Capture the cell that displays the provided text and extract its [X, Y] central coordinate. 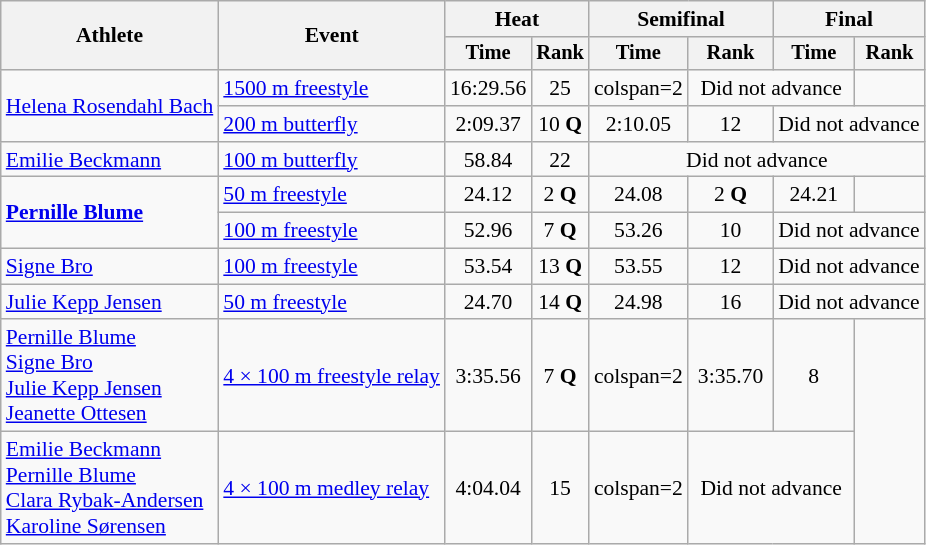
24.21 [814, 195]
53.55 [638, 267]
24.12 [488, 195]
Pernille BlumeSigne BroJulie Kepp JensenJeanette Ottesen [110, 376]
Final [849, 19]
24.98 [638, 302]
24.08 [638, 195]
8 [814, 376]
4 × 100 m medley relay [332, 488]
Athlete [110, 36]
100 m butterfly [332, 160]
13 Q [560, 267]
2:10.05 [638, 124]
Event [332, 36]
Emilie Beckmann [110, 160]
4 × 100 m freestyle relay [332, 376]
52.96 [488, 231]
10 [730, 231]
24.70 [488, 302]
Semifinal [681, 19]
22 [560, 160]
3:35.70 [730, 376]
2:09.37 [488, 124]
4:04.04 [488, 488]
15 [560, 488]
Pernille Blume [110, 212]
25 [560, 88]
200 m butterfly [332, 124]
16 [730, 302]
Julie Kepp Jensen [110, 302]
10 Q [560, 124]
14 Q [560, 302]
3:35.56 [488, 376]
Emilie BeckmannPernille BlumeClara Rybak-AndersenKaroline Sørensen [110, 488]
Signe Bro [110, 267]
1500 m freestyle [332, 88]
53.26 [638, 231]
53.54 [488, 267]
16:29.56 [488, 88]
58.84 [488, 160]
Heat [517, 19]
Helena Rosendahl Bach [110, 106]
